Return (x, y) of the center of cell containing provided text 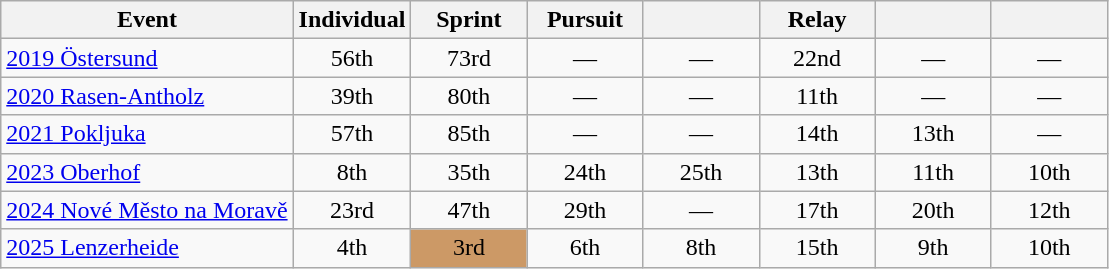
15th (817, 248)
47th (469, 210)
Event (147, 20)
14th (817, 134)
12th (1049, 210)
2024 Nové Město na Moravě (147, 210)
2025 Lenzerheide (147, 248)
9th (933, 248)
Individual (352, 20)
2020 Rasen-Antholz (147, 96)
25th (701, 172)
2023 Oberhof (147, 172)
29th (585, 210)
17th (817, 210)
23rd (352, 210)
24th (585, 172)
56th (352, 58)
20th (933, 210)
Relay (817, 20)
57th (352, 134)
22nd (817, 58)
85th (469, 134)
4th (352, 248)
3rd (469, 248)
39th (352, 96)
73rd (469, 58)
Pursuit (585, 20)
2021 Pokljuka (147, 134)
2019 Östersund (147, 58)
Sprint (469, 20)
6th (585, 248)
80th (469, 96)
35th (469, 172)
